Find where the given text appears and provide that cell's center as [x, y] coordinate. 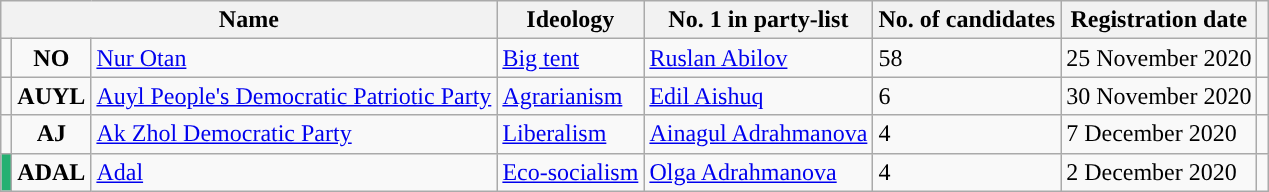
Olga Adrahmanova [758, 172]
7 December 2020 [1159, 134]
Ainagul Adrahmanova [758, 134]
25 November 2020 [1159, 58]
ADAL [52, 172]
58 [967, 58]
No. of candidates [967, 20]
No. 1 in party-list [758, 20]
AUYL [52, 96]
Nur Otan [294, 58]
Liberalism [570, 134]
Ideology [570, 20]
Ruslan Abilov [758, 58]
Registration date [1159, 20]
Auyl People's Democratic Patriotic Party [294, 96]
Name [249, 20]
2 December 2020 [1159, 172]
Edil Aishuq [758, 96]
Adal [294, 172]
AJ [52, 134]
6 [967, 96]
Agrarianism [570, 96]
30 November 2020 [1159, 96]
Ak Zhol Democratic Party [294, 134]
Big tent [570, 58]
NO [52, 58]
Eco-socialism [570, 172]
